From the cell containing the given text, extract its center point as [x, y] coordinate. 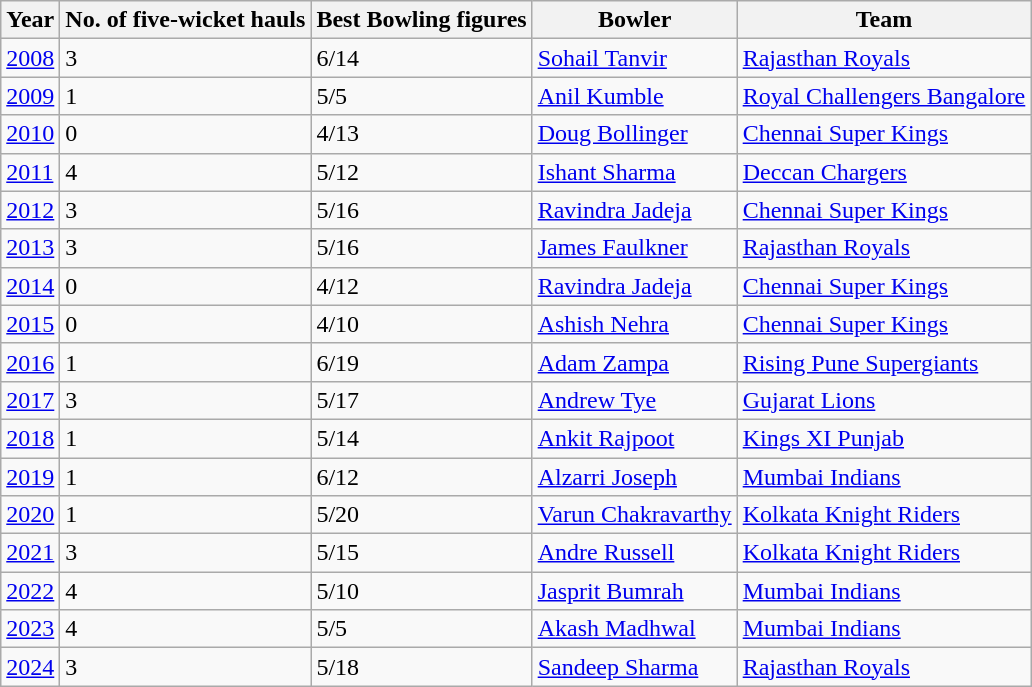
2015 [30, 324]
2016 [30, 362]
Best Bowling figures [422, 20]
2018 [30, 438]
2024 [30, 667]
Akash Madhwal [634, 629]
Kings XI Punjab [884, 438]
No. of five-wicket hauls [186, 20]
2010 [30, 134]
5/15 [422, 553]
Ashish Nehra [634, 324]
Doug Bollinger [634, 134]
Team [884, 20]
5/18 [422, 667]
2012 [30, 210]
Ishant Sharma [634, 172]
Bowler [634, 20]
Ankit Rajpoot [634, 438]
2008 [30, 58]
Alzarri Joseph [634, 477]
6/14 [422, 58]
Adam Zampa [634, 362]
5/17 [422, 400]
2009 [30, 96]
2011 [30, 172]
James Faulkner [634, 248]
Deccan Chargers [884, 172]
Sohail Tanvir [634, 58]
Royal Challengers Bangalore [884, 96]
4/10 [422, 324]
2023 [30, 629]
2021 [30, 553]
2020 [30, 515]
5/10 [422, 591]
2019 [30, 477]
Varun Chakravarthy [634, 515]
Sandeep Sharma [634, 667]
Year [30, 20]
2017 [30, 400]
4/12 [422, 286]
Anil Kumble [634, 96]
4/13 [422, 134]
Andrew Tye [634, 400]
Gujarat Lions [884, 400]
2014 [30, 286]
Rising Pune Supergiants [884, 362]
6/12 [422, 477]
5/14 [422, 438]
5/20 [422, 515]
6/19 [422, 362]
5/12 [422, 172]
2013 [30, 248]
Andre Russell [634, 553]
2022 [30, 591]
Jasprit Bumrah [634, 591]
